Scan for the cell matching the given text and deliver its [x, y] coordinate at center. 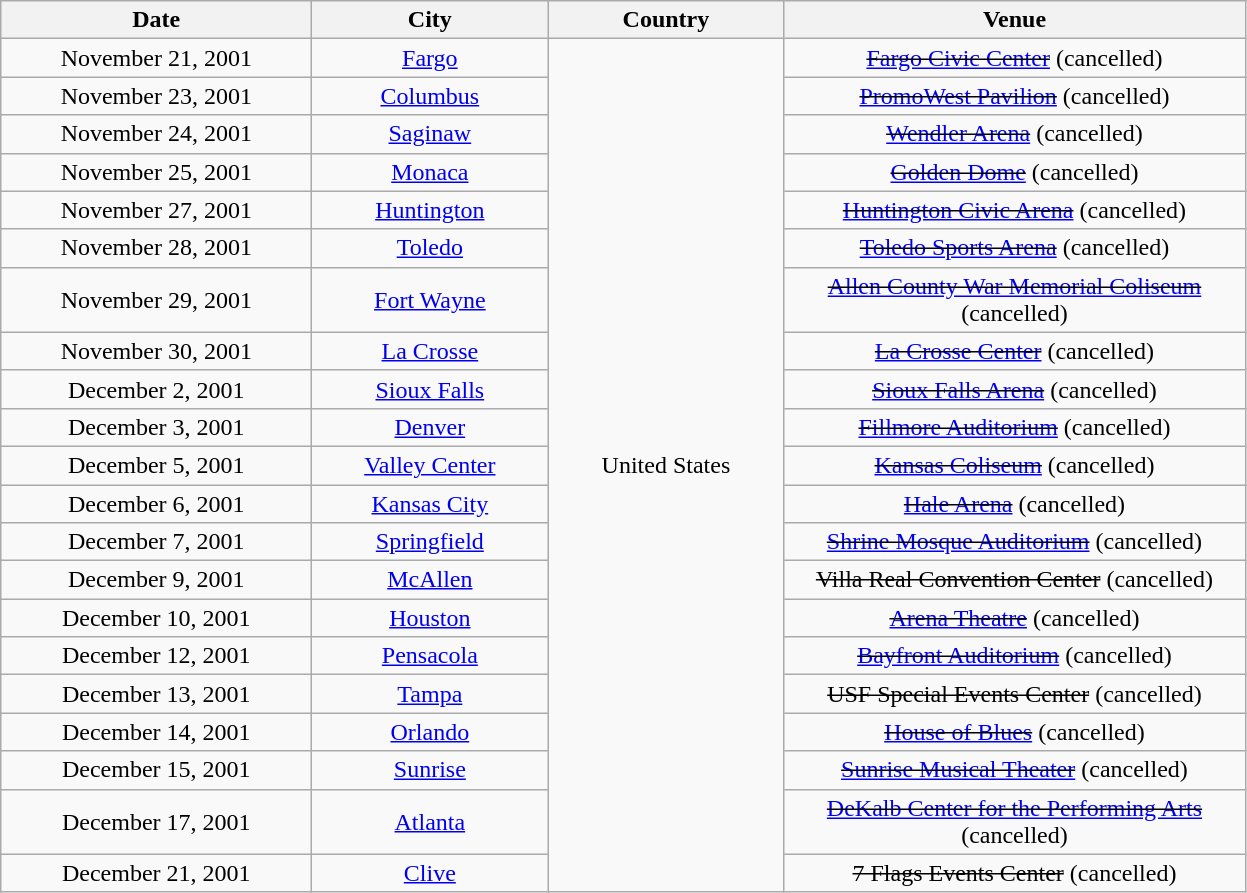
Clive [430, 873]
Kansas City [430, 503]
December 9, 2001 [156, 580]
Huntington [430, 210]
USF Special Events Center (cancelled) [1014, 694]
December 2, 2001 [156, 389]
Date [156, 20]
November 24, 2001 [156, 134]
November 23, 2001 [156, 96]
House of Blues (cancelled) [1014, 732]
Orlando [430, 732]
Houston [430, 618]
Sioux Falls Arena (cancelled) [1014, 389]
December 12, 2001 [156, 656]
La Crosse [430, 351]
Saginaw [430, 134]
Sioux Falls [430, 389]
Pensacola [430, 656]
December 15, 2001 [156, 770]
Country [666, 20]
Bayfront Auditorium (cancelled) [1014, 656]
Kansas Coliseum (cancelled) [1014, 465]
November 21, 2001 [156, 58]
Venue [1014, 20]
Toledo Sports Arena (cancelled) [1014, 248]
Atlanta [430, 822]
November 30, 2001 [156, 351]
Hale Arena (cancelled) [1014, 503]
November 27, 2001 [156, 210]
November 29, 2001 [156, 300]
December 14, 2001 [156, 732]
City [430, 20]
Villa Real Convention Center (cancelled) [1014, 580]
La Crosse Center (cancelled) [1014, 351]
Springfield [430, 542]
McAllen [430, 580]
DeKalb Center for the Performing Arts (cancelled) [1014, 822]
Fillmore Auditorium (cancelled) [1014, 427]
Wendler Arena (cancelled) [1014, 134]
PromoWest Pavilion (cancelled) [1014, 96]
Tampa [430, 694]
Denver [430, 427]
December 21, 2001 [156, 873]
December 7, 2001 [156, 542]
United States [666, 466]
Sunrise [430, 770]
December 6, 2001 [156, 503]
Toledo [430, 248]
Sunrise Musical Theater (cancelled) [1014, 770]
Huntington Civic Arena (cancelled) [1014, 210]
7 Flags Events Center (cancelled) [1014, 873]
Allen County War Memorial Coliseum (cancelled) [1014, 300]
Arena Theatre (cancelled) [1014, 618]
Fargo [430, 58]
November 28, 2001 [156, 248]
December 17, 2001 [156, 822]
Fargo Civic Center (cancelled) [1014, 58]
Valley Center [430, 465]
December 13, 2001 [156, 694]
November 25, 2001 [156, 172]
Monaca [430, 172]
December 10, 2001 [156, 618]
December 5, 2001 [156, 465]
Shrine Mosque Auditorium (cancelled) [1014, 542]
December 3, 2001 [156, 427]
Fort Wayne [430, 300]
Columbus [430, 96]
Golden Dome (cancelled) [1014, 172]
